Identify which cell holds the provided text, then report its (x, y) central coordinate. 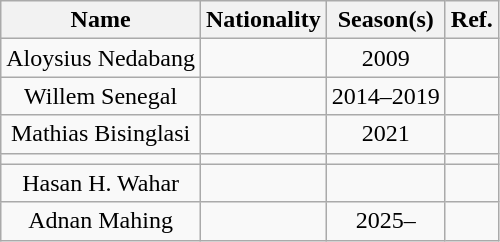
2025– (386, 221)
Aloysius Nedabang (101, 58)
2009 (386, 58)
Ref. (472, 20)
Season(s) (386, 20)
Nationality (263, 20)
Hasan H. Wahar (101, 183)
Name (101, 20)
Willem Senegal (101, 96)
2021 (386, 134)
2014–2019 (386, 96)
Mathias Bisinglasi (101, 134)
Adnan Mahing (101, 221)
